For the text-containing cell, return its midpoint in (x, y) coordinate format. 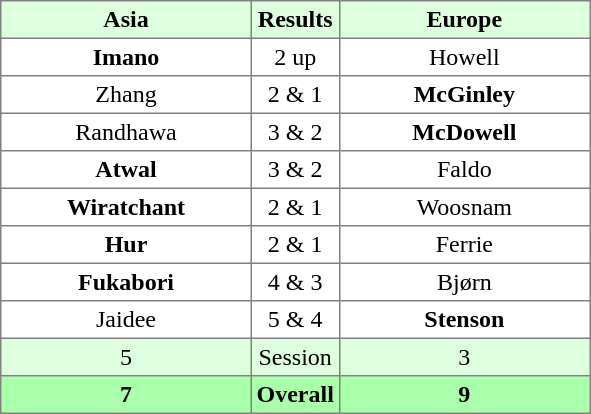
Fukabori (126, 282)
Session (295, 357)
Randhawa (126, 132)
2 up (295, 57)
Zhang (126, 95)
Woosnam (464, 207)
Jaidee (126, 320)
5 (126, 357)
Wiratchant (126, 207)
Atwal (126, 170)
Results (295, 20)
McGinley (464, 95)
Imano (126, 57)
Europe (464, 20)
Hur (126, 245)
Howell (464, 57)
Bjørn (464, 282)
McDowell (464, 132)
Overall (295, 395)
3 (464, 357)
Asia (126, 20)
Faldo (464, 170)
7 (126, 395)
Stenson (464, 320)
Ferrie (464, 245)
5 & 4 (295, 320)
4 & 3 (295, 282)
9 (464, 395)
